Scan for the cell matching the given text and deliver its (X, Y) coordinate at center. 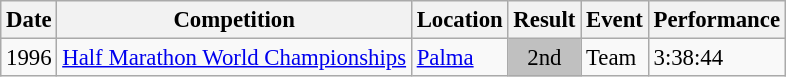
3:38:44 (716, 58)
Half Marathon World Championships (234, 58)
Performance (716, 20)
Result (544, 20)
Competition (234, 20)
Date (29, 20)
Location (460, 20)
1996 (29, 58)
Event (615, 20)
Team (615, 58)
2nd (544, 58)
Palma (460, 58)
